Extract the [x, y] coordinate from the center of the cell holding the provided text.  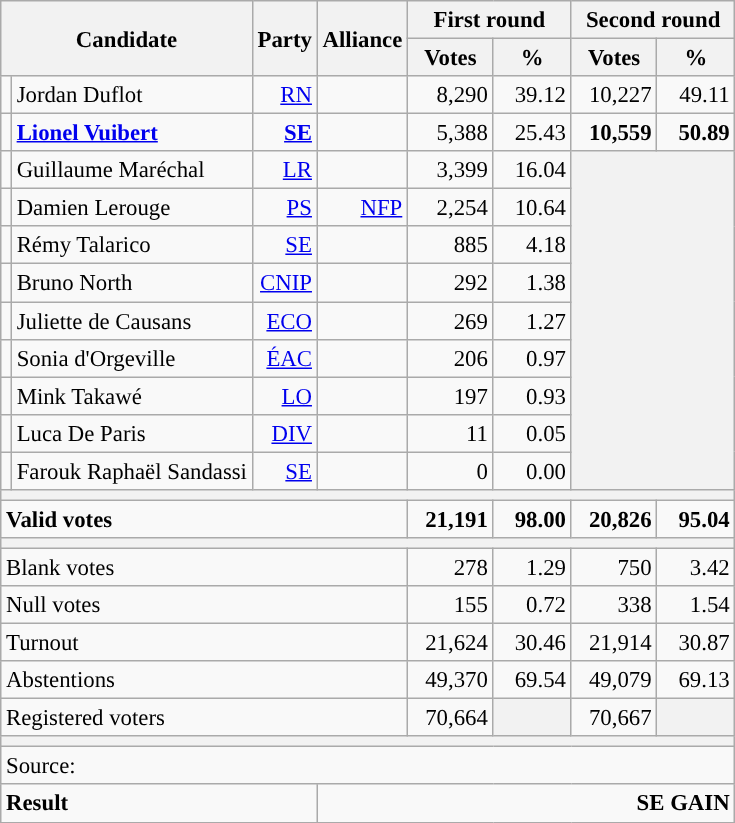
1.54 [696, 605]
CNIP [284, 283]
1.38 [532, 283]
49.11 [696, 95]
5,388 [451, 133]
0.72 [532, 605]
Source: [368, 766]
Lionel Vuibert [132, 133]
0.93 [532, 396]
70,667 [614, 718]
3.42 [696, 567]
Alliance [362, 38]
10.64 [532, 208]
21,914 [614, 643]
Bruno North [132, 283]
Blank votes [204, 567]
Registered voters [204, 718]
PS [284, 208]
Abstentions [204, 680]
Damien Lerouge [132, 208]
155 [451, 605]
Luca De Paris [132, 433]
0 [451, 471]
DIV [284, 433]
ÉAC [284, 358]
21,624 [451, 643]
21,191 [451, 519]
49,370 [451, 680]
10,227 [614, 95]
30.87 [696, 643]
Turnout [204, 643]
LO [284, 396]
Juliette de Causans [132, 321]
69.54 [532, 680]
4.18 [532, 245]
50.89 [696, 133]
95.04 [696, 519]
20,826 [614, 519]
292 [451, 283]
49,079 [614, 680]
First round [490, 20]
0.97 [532, 358]
Guillaume Maréchal [132, 170]
885 [451, 245]
0.05 [532, 433]
206 [451, 358]
0.00 [532, 471]
8,290 [451, 95]
69.13 [696, 680]
70,664 [451, 718]
338 [614, 605]
39.12 [532, 95]
2,254 [451, 208]
25.43 [532, 133]
278 [451, 567]
NFP [362, 208]
Rémy Talarico [132, 245]
Null votes [204, 605]
SE GAIN [526, 804]
Jordan Duflot [132, 95]
Mink Takawé [132, 396]
LR [284, 170]
1.29 [532, 567]
Party [284, 38]
16.04 [532, 170]
269 [451, 321]
10,559 [614, 133]
Candidate [127, 38]
Valid votes [204, 519]
11 [451, 433]
Sonia d'Orgeville [132, 358]
30.46 [532, 643]
Farouk Raphaël Sandassi [132, 471]
1.27 [532, 321]
Second round [653, 20]
Result [159, 804]
750 [614, 567]
98.00 [532, 519]
197 [451, 396]
3,399 [451, 170]
ECO [284, 321]
RN [284, 95]
